Capture the cell that displays the provided text and extract its [X, Y] central coordinate. 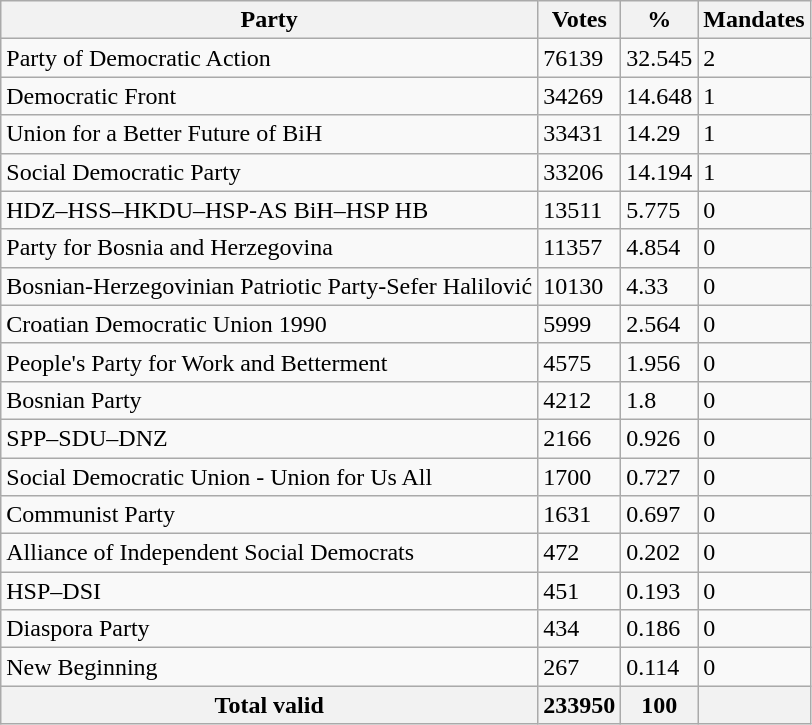
14.194 [660, 172]
5.775 [660, 210]
0.202 [660, 553]
Alliance of Independent Social Democrats [270, 553]
1700 [580, 477]
HDZ–HSS–HKDU–HSP-AS BiH–HSP HB [270, 210]
4575 [580, 362]
4.854 [660, 248]
0.186 [660, 629]
32.545 [660, 58]
14.29 [660, 134]
Diaspora Party [270, 629]
Total valid [270, 705]
100 [660, 705]
13511 [580, 210]
1.8 [660, 400]
Social Democratic Union - Union for Us All [270, 477]
14.648 [660, 96]
Union for a Better Future of BiH [270, 134]
2 [754, 58]
434 [580, 629]
233950 [580, 705]
76139 [580, 58]
Democratic Front [270, 96]
People's Party for Work and Betterment [270, 362]
10130 [580, 286]
0.697 [660, 515]
Party [270, 20]
0.114 [660, 667]
Party for Bosnia and Herzegovina [270, 248]
New Beginning [270, 667]
33431 [580, 134]
472 [580, 553]
Communist Party [270, 515]
2166 [580, 438]
HSP–DSI [270, 591]
0.193 [660, 591]
267 [580, 667]
4.33 [660, 286]
11357 [580, 248]
Party of Democratic Action [270, 58]
4212 [580, 400]
Bosnian Party [270, 400]
SPP–SDU–DNZ [270, 438]
% [660, 20]
2.564 [660, 324]
0.926 [660, 438]
Mandates [754, 20]
Votes [580, 20]
1631 [580, 515]
0.727 [660, 477]
Social Democratic Party [270, 172]
5999 [580, 324]
1.956 [660, 362]
33206 [580, 172]
Bosnian-Herzegovinian Patriotic Party-Sefer Halilović [270, 286]
34269 [580, 96]
451 [580, 591]
Croatian Democratic Union 1990 [270, 324]
